Detect which cell encompasses the target text, then output its [X, Y] center coordinate. 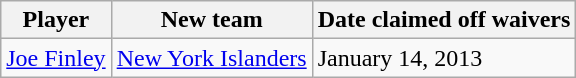
New York Islanders [212, 58]
Player [56, 20]
Date claimed off waivers [444, 20]
January 14, 2013 [444, 58]
Joe Finley [56, 58]
New team [212, 20]
